Detect which cell encompasses the target text, then output its [X, Y] center coordinate. 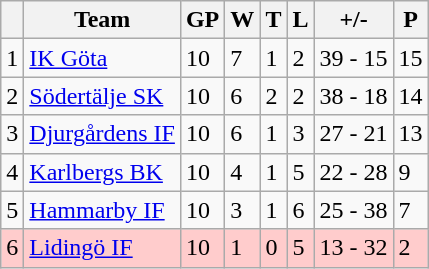
T [274, 20]
14 [410, 96]
IK Göta [102, 58]
Team [102, 20]
25 - 38 [354, 210]
P [410, 20]
0 [274, 248]
13 - 32 [354, 248]
15 [410, 58]
22 - 28 [354, 172]
Lidingö IF [102, 248]
GP [202, 20]
+/- [354, 20]
Djurgårdens IF [102, 134]
L [300, 20]
27 - 21 [354, 134]
Södertälje SK [102, 96]
39 - 15 [354, 58]
9 [410, 172]
W [242, 20]
Hammarby IF [102, 210]
13 [410, 134]
Karlbergs BK [102, 172]
38 - 18 [354, 96]
